Locate the cell with the specified text and output its [X, Y] center coordinate. 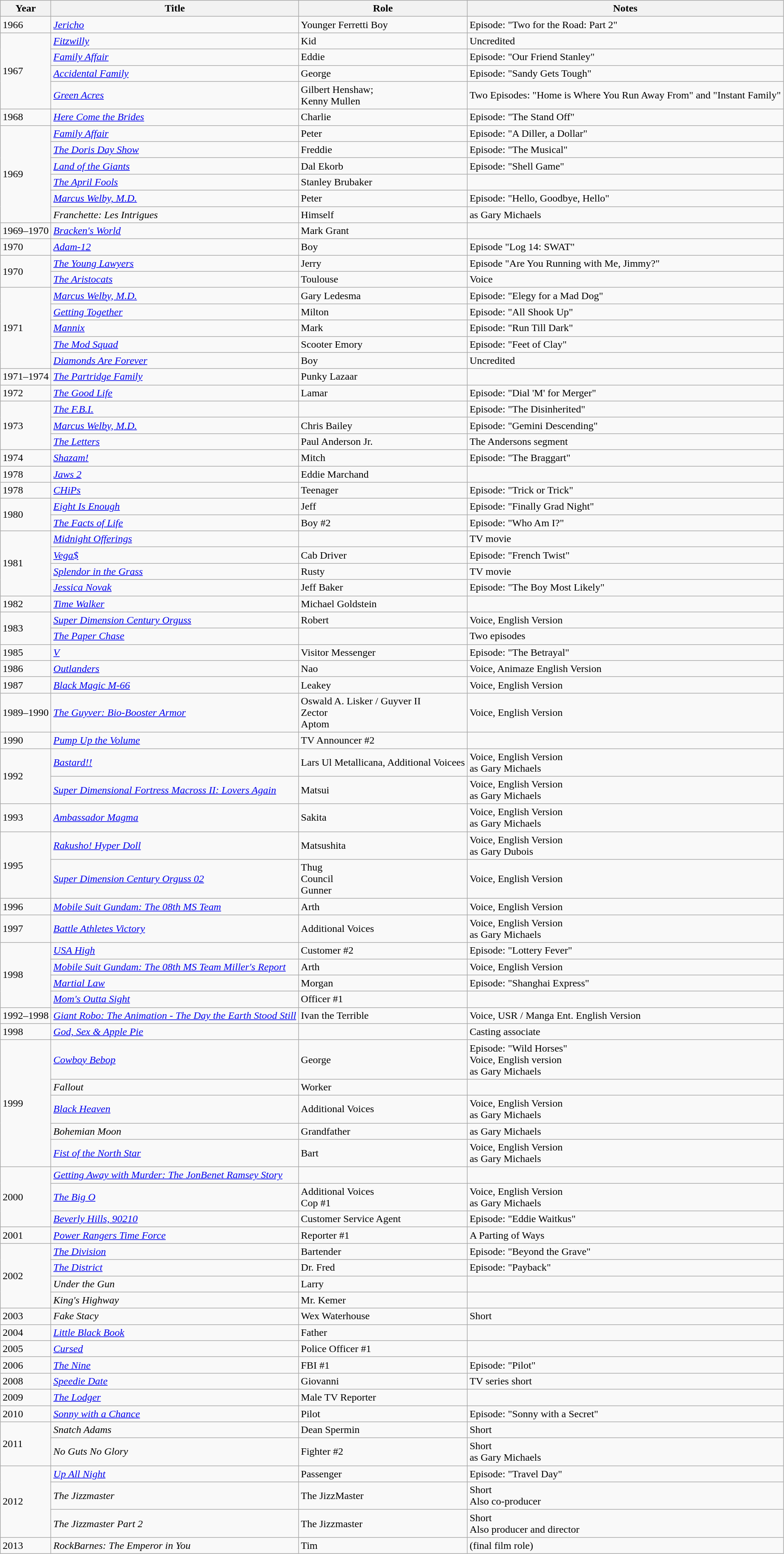
Episode: "The Stand Off" [625, 117]
Episode: "Shell Game" [625, 166]
1967 [26, 71]
A Parting of Ways [625, 1235]
Milton [383, 312]
2010 [26, 1413]
1995 [26, 865]
Gary Ledesma [383, 296]
Worker [383, 1087]
The Guyver: Bio-Booster Armor [175, 712]
Super Dimensional Fortress Macross II: Lovers Again [175, 790]
Episode: "All Shook Up" [625, 312]
1996 [26, 907]
The Letters [175, 441]
Splendor in the Grass [175, 571]
2002 [26, 1276]
Super Dimension Century Orguss 02 [175, 879]
Episode: "Who Am I?" [625, 523]
Time Walker [175, 604]
Episode: "Sandy Gets Tough" [625, 73]
Bastard!! [175, 762]
Dean Spermin [383, 1430]
No Guts No Glory [175, 1452]
Eight Is Enough [175, 507]
Episode: "Pilot" [625, 1365]
Mr. Kemer [383, 1300]
RockBarnes: The Emperor in You [175, 1545]
Rusty [383, 571]
The Good Life [175, 393]
1969–1970 [26, 231]
2001 [26, 1235]
Episode: "Two for the Road: Part 2" [625, 25]
Toulouse [383, 280]
Battle Athletes Victory [175, 929]
1971 [26, 328]
Year [26, 9]
Tim [383, 1545]
1997 [26, 929]
1972 [26, 393]
Visitor Messenger [383, 652]
Notes [625, 9]
Michael Goldstein [383, 604]
Passenger [383, 1474]
Stanley Brubaker [383, 182]
Little Black Book [175, 1332]
Lars Ul Metallicana, Additional Voicees [383, 762]
Gilbert Henshaw;Kenny Mullen [383, 95]
2005 [26, 1349]
Fake Stacy [175, 1316]
Sonny with a Chance [175, 1413]
Power Rangers Time Force [175, 1235]
Scooter Emory [383, 344]
V [175, 652]
Giant Robo: The Animation - The Day the Earth Stood Still [175, 1015]
Two episodes [625, 636]
Episode: "Run Till Dark" [625, 328]
FBI #1 [383, 1365]
2006 [26, 1365]
Role [383, 9]
Mobile Suit Gundam: The 08th MS Team Miller's Report [175, 967]
Eddie Marchand [383, 474]
Voice, English Versionas Gary Dubois [625, 845]
The Division [175, 1251]
Episode: "Hello, Goodbye, Hello" [625, 198]
Mannix [175, 328]
1992–1998 [26, 1015]
Cowboy Bebop [175, 1059]
Morgan [383, 983]
Customer #2 [383, 951]
Bart [383, 1153]
Episode: "Our Friend Stanley" [625, 57]
1981 [26, 563]
1989–1990 [26, 712]
Ambassador Magma [175, 818]
Episode: "Beyond the Grave" [625, 1251]
Voice, Animaze English Version [625, 669]
Episode: "Eddie Waitkus" [625, 1219]
(final film role) [625, 1545]
Chris Bailey [383, 425]
Robert [383, 620]
Green Acres [175, 95]
Episode "Are You Running with Me, Jimmy?" [625, 263]
Bartender [383, 1251]
Additional VoicesCop #1 [383, 1197]
Vega$ [175, 555]
Rakusho! Hyper Doll [175, 845]
1968 [26, 117]
Shortas Gary Michaels [625, 1452]
1990 [26, 740]
2004 [26, 1332]
Adam-12 [175, 247]
Paul Anderson Jr. [383, 441]
Ivan the Terrible [383, 1015]
Wex Waterhouse [383, 1316]
King's Highway [175, 1300]
Jeff [383, 507]
Male TV Reporter [383, 1397]
Episode: "Trick or Trick" [625, 490]
Nao [383, 669]
Shazam! [175, 458]
Matsushita [383, 845]
Punky Lazaar [383, 377]
The April Fools [175, 182]
TV Announcer #2 [383, 740]
TV series short [625, 1381]
Episode: "The Braggart" [625, 458]
Episode: "The Boy Most Likely" [625, 588]
Jeff Baker [383, 588]
Pilot [383, 1413]
1966 [26, 25]
The Doris Day Show [175, 150]
2011 [26, 1444]
Jericho [175, 25]
Customer Service Agent [383, 1219]
Fist of the North Star [175, 1153]
Two Episodes: "Home is Where You Run Away From" and "Instant Family" [625, 95]
2003 [26, 1316]
Speedie Date [175, 1381]
CHiPs [175, 490]
Boy #2 [383, 523]
Jaws 2 [175, 474]
Black Heaven [175, 1109]
The Partridge Family [175, 377]
2012 [26, 1502]
Snatch Adams [175, 1430]
Episode: "Lottery Fever" [625, 951]
1971–1974 [26, 377]
Episode: "Travel Day" [625, 1474]
The Aristocats [175, 280]
Mitch [383, 458]
Land of the Giants [175, 166]
Bracken's World [175, 231]
Mom's Outta Sight [175, 999]
Pump Up the Volume [175, 740]
Episode: "Feet of Clay" [625, 344]
Episode "Log 14: SWAT" [625, 247]
The Young Lawyers [175, 263]
Lamar [383, 393]
Officer #1 [383, 999]
The Paper Chase [175, 636]
2013 [26, 1545]
Episode: "Payback" [625, 1268]
1983 [26, 628]
The Nine [175, 1365]
1999 [26, 1103]
Himself [383, 214]
Father [383, 1332]
Larry [383, 1284]
Getting Away with Murder: The JonBenet Ramsey Story [175, 1175]
1985 [26, 652]
Episode: "Wild Horses"Voice, English versionas Gary Michaels [625, 1059]
Jessica Novak [175, 588]
Grandfather [383, 1131]
Episode: "The Musical" [625, 150]
Episode: "Finally Grad Night" [625, 507]
Getting Together [175, 312]
ThugCouncilGunner [383, 879]
Episode: "Elegy for a Mad Dog" [625, 296]
Reporter #1 [383, 1235]
1987 [26, 685]
Teenager [383, 490]
Episode: "Sonny with a Secret" [625, 1413]
1969 [26, 174]
Mark [383, 328]
1993 [26, 818]
Episode: "French Twist" [625, 555]
1980 [26, 515]
1992 [26, 776]
The Mod Squad [175, 344]
Police Officer #1 [383, 1349]
The F.B.I. [175, 409]
Up All Night [175, 1474]
The Lodger [175, 1397]
Sakita [383, 818]
Mark Grant [383, 231]
Kid [383, 41]
Under the Gun [175, 1284]
Title [175, 9]
Franchette: Les Intrigues [175, 214]
Episode: "The Betrayal" [625, 652]
Fallout [175, 1087]
Dal Ekorb [383, 166]
Bohemian Moon [175, 1131]
Charlie [383, 117]
1982 [26, 604]
Jerry [383, 263]
Cursed [175, 1349]
Mobile Suit Gundam: The 08th MS Team [175, 907]
Martial Law [175, 983]
USA High [175, 951]
ShortAlso producer and director [625, 1524]
Episode: "Gemini Descending" [625, 425]
Here Come the Brides [175, 117]
1986 [26, 669]
Beverly Hills, 90210 [175, 1219]
The Jizzmaster Part 2 [175, 1524]
Voice, USR / Manga Ent. English Version [625, 1015]
2000 [26, 1197]
Episode: "The Disinherited" [625, 409]
Eddie [383, 57]
Voice [625, 280]
The District [175, 1268]
Cab Driver [383, 555]
The Big O [175, 1197]
Episode: "A Diller, a Dollar" [625, 133]
God, Sex & Apple Pie [175, 1032]
Matsui [383, 790]
Leakey [383, 685]
Super Dimension Century Orguss [175, 620]
Black Magic M-66 [175, 685]
Fitzwilly [175, 41]
Episode: "Shanghai Express" [625, 983]
Fighter #2 [383, 1452]
2008 [26, 1381]
The Facts of Life [175, 523]
Accidental Family [175, 73]
Oswald A. Lisker / Guyver IIZectorAptom [383, 712]
Episode: "Dial 'M' for Merger" [625, 393]
Giovanni [383, 1381]
Freddie [383, 150]
Younger Ferretti Boy [383, 25]
The JizzMaster [383, 1496]
Casting associate [625, 1032]
Diamonds Are Forever [175, 360]
Midnight Offerings [175, 539]
ShortAlso co-producer [625, 1496]
1973 [26, 425]
The Andersons segment [625, 441]
Outlanders [175, 669]
Dr. Fred [383, 1268]
1974 [26, 458]
2009 [26, 1397]
